Locate the cell with the specified text and output its [x, y] center coordinate. 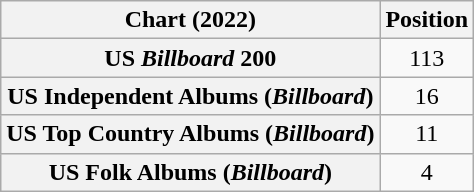
US Independent Albums (Billboard) [190, 96]
US Folk Albums (Billboard) [190, 172]
16 [427, 96]
US Billboard 200 [190, 58]
US Top Country Albums (Billboard) [190, 134]
Position [427, 20]
Chart (2022) [190, 20]
113 [427, 58]
4 [427, 172]
11 [427, 134]
